Return the (X, Y) coordinate for the center point of the cell that contains the specified text.  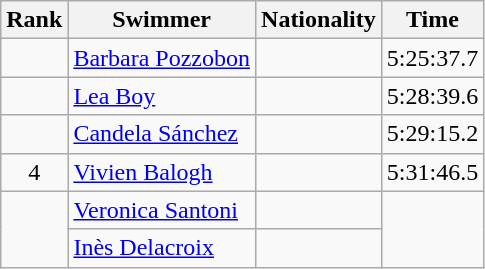
Lea Boy (162, 96)
Barbara Pozzobon (162, 58)
5:25:37.7 (432, 58)
Candela Sánchez (162, 134)
Vivien Balogh (162, 172)
Inès Delacroix (162, 248)
Veronica Santoni (162, 210)
Nationality (319, 20)
5:28:39.6 (432, 96)
Time (432, 20)
5:31:46.5 (432, 172)
4 (34, 172)
Swimmer (162, 20)
5:29:15.2 (432, 134)
Rank (34, 20)
